Find where the given text appears and provide that cell's center as [X, Y] coordinate. 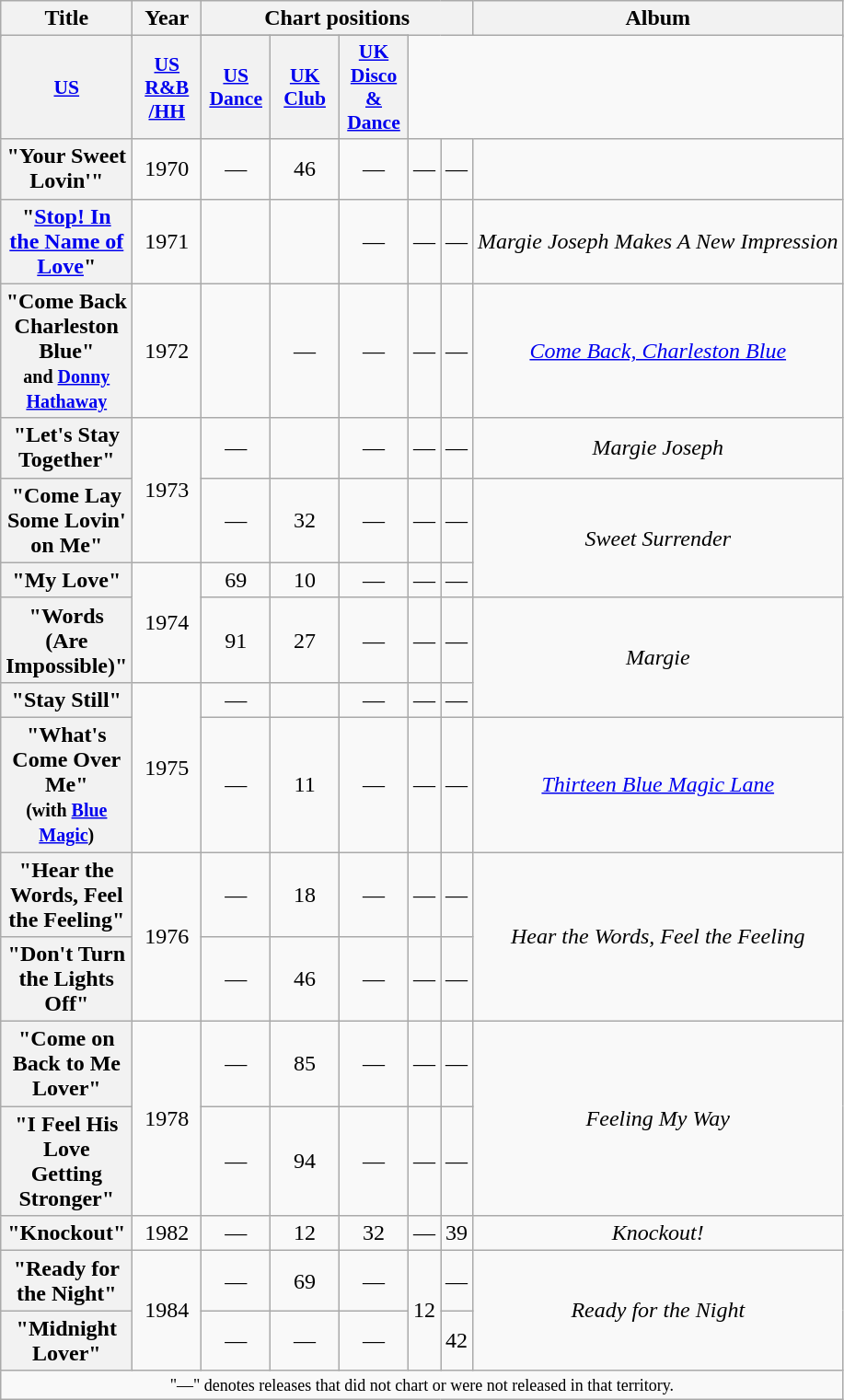
"Stay Still" [66, 700]
Margie [658, 657]
1972 [168, 351]
"Your Sweet Lovin'" [66, 169]
Ready for the Night [658, 1311]
Title [66, 18]
"Let's Stay Together" [66, 447]
Chart positions [337, 18]
Thirteen Blue Magic Lane [658, 784]
42 [457, 1340]
"I Feel His Love Getting Stronger" [66, 1162]
Feeling My Way [658, 1119]
1973 [168, 490]
85 [306, 1064]
Knockout! [658, 1233]
1978 [168, 1119]
"—" denotes releases that did not chart or were not released in that territory. [422, 1384]
11 [306, 784]
"Hear the Words, Feel the Feeling" [66, 895]
Hear the Words, Feel the Feeling [658, 937]
"Come on Back to Me Lover" [66, 1064]
1970 [168, 169]
1974 [168, 622]
US [66, 87]
UKDisco & Dance [374, 87]
27 [306, 640]
39 [457, 1233]
1975 [168, 767]
18 [306, 895]
Album [658, 18]
Sweet Surrender [658, 538]
"What's Come Over Me"(with Blue Magic) [66, 784]
Year [168, 18]
UKClub [306, 87]
1976 [168, 937]
"Knockout" [66, 1233]
"Ready for the Night" [66, 1281]
Margie Joseph Makes A New Impression [658, 241]
USDance [236, 87]
1984 [168, 1311]
"Stop! In the Name of Love" [66, 241]
1982 [168, 1233]
"Midnight Lover" [66, 1340]
10 [306, 580]
"Don't Turn the Lights Off" [66, 979]
"Words (Are Impossible)" [66, 640]
Come Back, Charleston Blue [658, 351]
91 [236, 640]
Margie Joseph [658, 447]
USR&B/HH [168, 87]
"Come Back Charleston Blue"and Donny Hathaway [66, 351]
"My Love" [66, 580]
1971 [168, 241]
"Come Lay Some Lovin' on Me" [66, 520]
94 [306, 1162]
